Find where the given text appears and provide that cell's center as (x, y) coordinate. 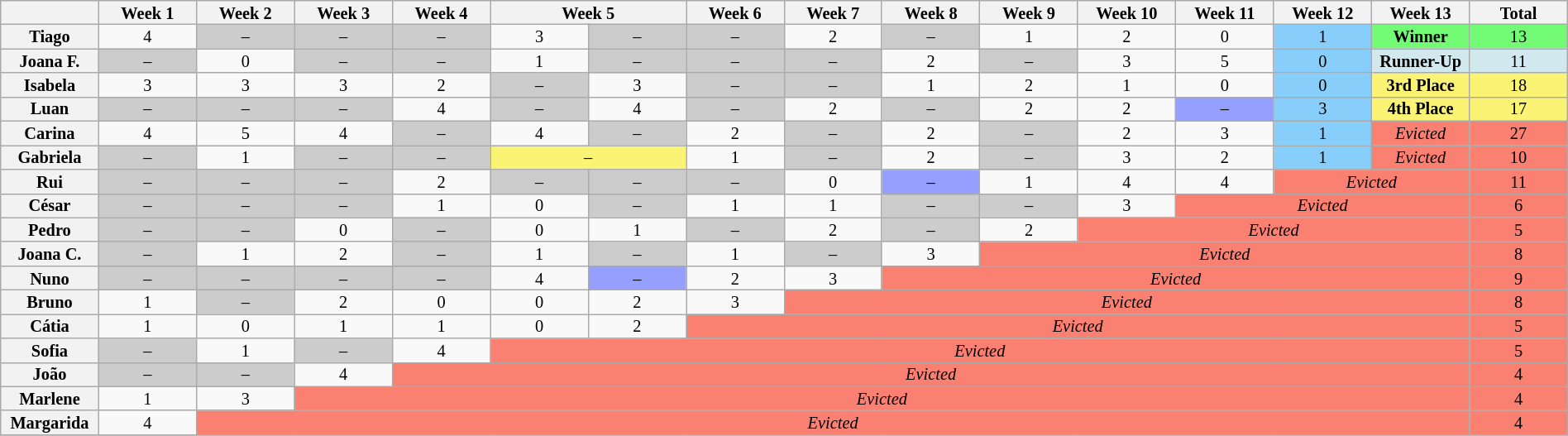
Total (1518, 12)
Winner (1420, 36)
Week 11 (1225, 12)
Week 13 (1420, 12)
Week 10 (1126, 12)
17 (1518, 109)
Sofia (50, 351)
Week 9 (1029, 12)
Tiago (50, 36)
Runner-Up (1420, 61)
18 (1518, 84)
Week 5 (589, 12)
Week 12 (1322, 12)
Week 3 (343, 12)
Bruno (50, 301)
João (50, 374)
Week 1 (147, 12)
César (50, 205)
3rd Place (1420, 84)
10 (1518, 157)
Week 7 (833, 12)
Cátia (50, 326)
13 (1518, 36)
Marlene (50, 399)
Nuno (50, 278)
Week 8 (930, 12)
Week 6 (735, 12)
Margarida (50, 422)
9 (1518, 278)
6 (1518, 205)
4th Place (1420, 109)
27 (1518, 132)
Luan (50, 109)
Pedro (50, 230)
Rui (50, 180)
Joana F. (50, 61)
Week 4 (441, 12)
Joana C. (50, 253)
Carina (50, 132)
Isabela (50, 84)
Gabriela (50, 157)
Week 2 (246, 12)
